Locate the cell with the specified text and output its (x, y) center coordinate. 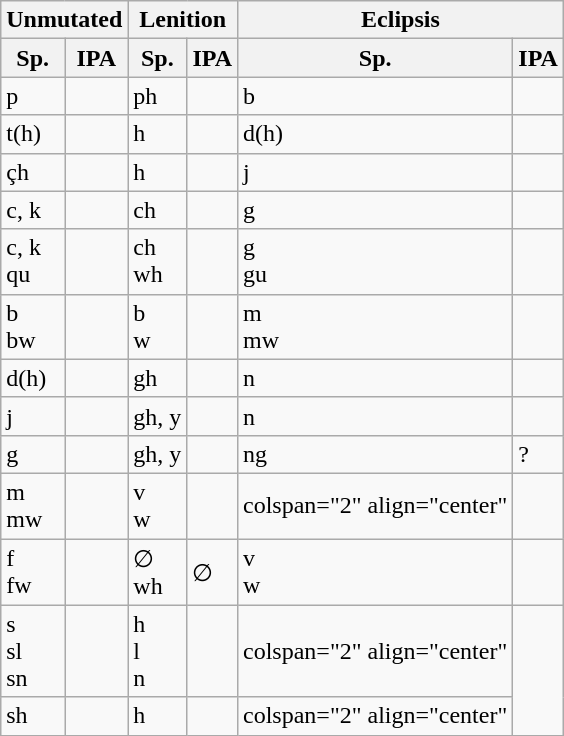
gh (158, 378)
ch (158, 210)
bbw (33, 326)
b (376, 96)
ggu (376, 262)
c, kqu (33, 262)
p (33, 96)
Lenition (183, 20)
c, k (33, 210)
? (538, 454)
sh (33, 716)
ffw (33, 572)
bw (158, 326)
hln (158, 651)
Unmutated (64, 20)
Eclipsis (401, 20)
sslsn (33, 651)
∅ (212, 572)
ng (376, 454)
∅wh (158, 572)
t(h) (33, 134)
ph (158, 96)
çh (33, 172)
chwh (158, 262)
